Detect which cell encompasses the target text, then output its (x, y) center coordinate. 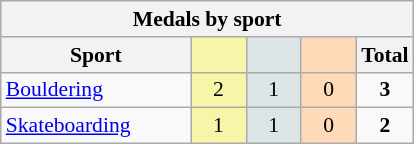
Bouldering (96, 90)
3 (384, 90)
Skateboarding (96, 126)
Medals by sport (208, 19)
Total (384, 55)
Sport (96, 55)
